Locate the cell with the specified text and output its (x, y) center coordinate. 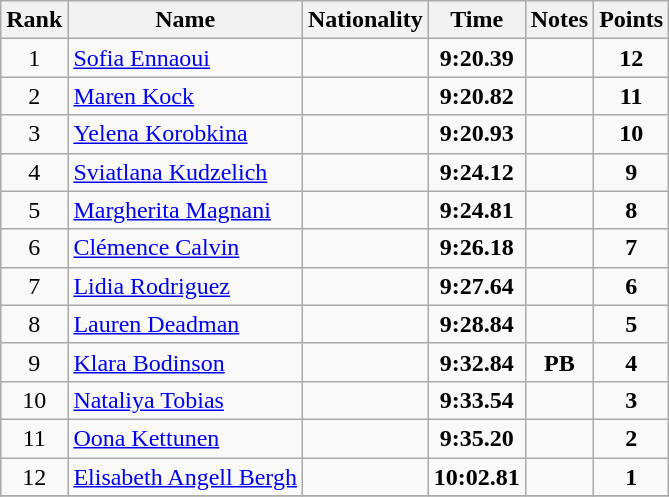
Notes (559, 20)
9:32.84 (476, 362)
Klara Bodinson (186, 362)
9:28.84 (476, 324)
Sviatlana Kudzelich (186, 172)
Margherita Magnani (186, 210)
9:20.39 (476, 58)
Name (186, 20)
Maren Kock (186, 96)
Elisabeth Angell Bergh (186, 477)
10:02.81 (476, 477)
Time (476, 20)
9:20.82 (476, 96)
Oona Kettunen (186, 438)
Sofia Ennaoui (186, 58)
9:27.64 (476, 286)
Clémence Calvin (186, 248)
9:24.12 (476, 172)
Rank (34, 20)
9:26.18 (476, 248)
Lidia Rodriguez (186, 286)
9:33.54 (476, 400)
Points (632, 20)
Yelena Korobkina (186, 134)
9:20.93 (476, 134)
Lauren Deadman (186, 324)
Nationality (365, 20)
9:24.81 (476, 210)
Nataliya Tobias (186, 400)
9:35.20 (476, 438)
PB (559, 362)
